Scan for the cell matching the given text and deliver its [x, y] coordinate at center. 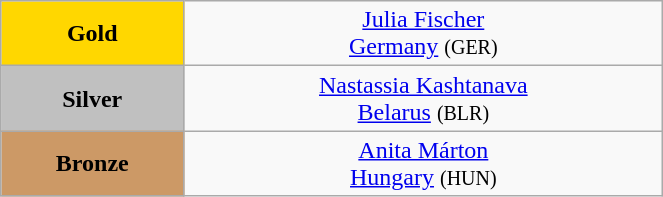
Anita Márton Hungary (HUN) [424, 164]
Nastassia Kashtanava Belarus (BLR) [424, 98]
Bronze [92, 164]
Gold [92, 34]
Silver [92, 98]
Julia Fischer Germany (GER) [424, 34]
